Return the [X, Y] coordinate for the center point of the cell that contains the specified text.  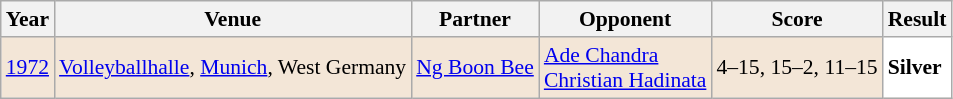
Result [918, 19]
Venue [232, 19]
Ade Chandra Christian Hadinata [626, 68]
Volleyballhalle, Munich, West Germany [232, 68]
Ng Boon Bee [475, 68]
Score [796, 19]
4–15, 15–2, 11–15 [796, 68]
Partner [475, 19]
Year [28, 19]
Silver [918, 68]
Opponent [626, 19]
1972 [28, 68]
